Scan for the cell matching the given text and deliver its (X, Y) coordinate at center. 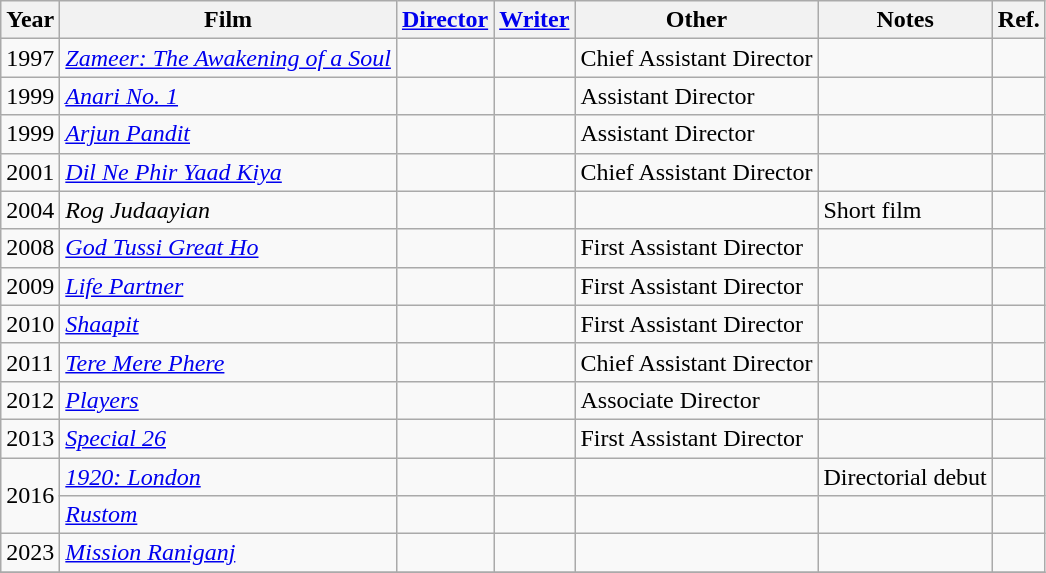
1920: London (228, 477)
2023 (30, 553)
Writer (534, 20)
Rog Judaayian (228, 210)
Short film (905, 210)
Dil Ne Phir Yaad Kiya (228, 172)
Notes (905, 20)
Film (228, 20)
2009 (30, 286)
Associate Director (696, 400)
Director (444, 20)
Shaapit (228, 324)
2016 (30, 496)
1997 (30, 58)
Anari No. 1 (228, 96)
Mission Raniganj (228, 553)
Rustom (228, 515)
God Tussi Great Ho (228, 248)
2013 (30, 438)
Special 26 (228, 438)
Arjun Pandit (228, 134)
Zameer: The Awakening of a Soul (228, 58)
Directorial debut (905, 477)
Players (228, 400)
2011 (30, 362)
Other (696, 20)
2004 (30, 210)
2012 (30, 400)
Ref. (1018, 20)
2010 (30, 324)
Tere Mere Phere (228, 362)
2001 (30, 172)
2008 (30, 248)
Year (30, 20)
Life Partner (228, 286)
